Return (x, y) of the center of cell containing provided text 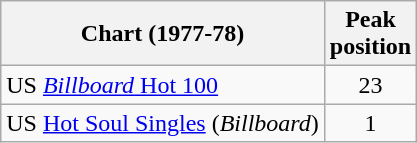
Peakposition (370, 34)
US Hot Soul Singles (Billboard) (163, 123)
Chart (1977-78) (163, 34)
1 (370, 123)
US Billboard Hot 100 (163, 85)
23 (370, 85)
